Capture the cell that displays the provided text and extract its (X, Y) central coordinate. 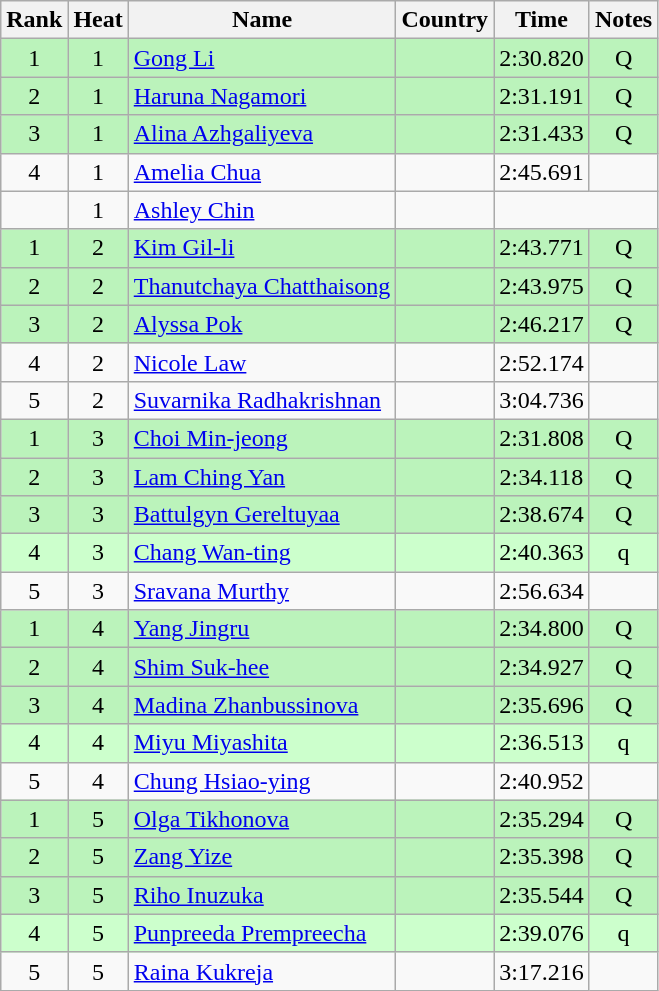
Rank (34, 20)
Raina Kukreja (262, 971)
2:52.174 (542, 362)
2:30.820 (542, 58)
Thanutchaya Chatthaisong (262, 286)
2:35.398 (542, 857)
Shim Suk-hee (262, 667)
Amelia Chua (262, 172)
Zang Yize (262, 857)
Punpreeda Prempreecha (262, 933)
2:36.513 (542, 743)
Lam Ching Yan (262, 477)
2:40.952 (542, 781)
Suvarnika Radhakrishnan (262, 400)
Yang Jingru (262, 629)
Haruna Nagamori (262, 96)
Nicole Law (262, 362)
Sravana Murthy (262, 591)
Ashley Chin (262, 210)
2:34.927 (542, 667)
Madina Zhanbussinova (262, 705)
2:35.696 (542, 705)
3:17.216 (542, 971)
2:56.634 (542, 591)
2:46.217 (542, 324)
Kim Gil-li (262, 248)
Notes (623, 20)
Alyssa Pok (262, 324)
Chang Wan-ting (262, 553)
Choi Min-jeong (262, 438)
2:31.808 (542, 438)
2:35.294 (542, 819)
2:35.544 (542, 895)
2:34.800 (542, 629)
Country (445, 20)
2:43.771 (542, 248)
Name (262, 20)
Gong Li (262, 58)
2:38.674 (542, 515)
Alina Azhgaliyeva (262, 134)
Time (542, 20)
2:45.691 (542, 172)
2:43.975 (542, 286)
3:04.736 (542, 400)
Battulgyn Gereltuyaa (262, 515)
Miyu Miyashita (262, 743)
Chung Hsiao-ying (262, 781)
Heat (98, 20)
2:34.118 (542, 477)
2:39.076 (542, 933)
2:31.191 (542, 96)
2:40.363 (542, 553)
Olga Tikhonova (262, 819)
Riho Inuzuka (262, 895)
2:31.433 (542, 134)
